Extract the (X, Y) coordinate from the center of the cell holding the provided text.  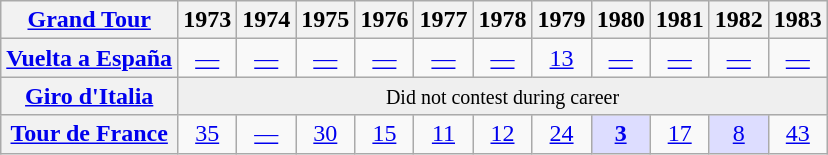
13 (562, 58)
1981 (680, 20)
1973 (208, 20)
1975 (326, 20)
17 (680, 134)
15 (384, 134)
Giro d'Italia (90, 96)
1982 (738, 20)
30 (326, 134)
1978 (502, 20)
8 (738, 134)
1974 (266, 20)
1979 (562, 20)
Tour de France (90, 134)
Did not contest during career (503, 96)
11 (444, 134)
43 (798, 134)
1977 (444, 20)
1983 (798, 20)
12 (502, 134)
1976 (384, 20)
1980 (620, 20)
35 (208, 134)
Vuelta a España (90, 58)
Grand Tour (90, 20)
3 (620, 134)
24 (562, 134)
